Provide the [X, Y] coordinate of the cell's center where the given text is located.  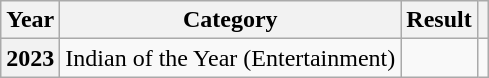
Category [230, 20]
Year [30, 20]
Result [439, 20]
Indian of the Year (Entertainment) [230, 58]
2023 [30, 58]
